From the cell containing the given text, extract its center point as (x, y) coordinate. 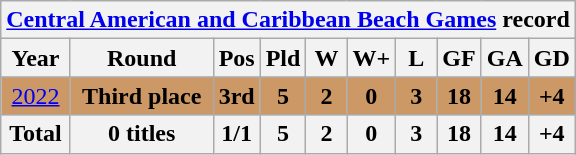
Year (36, 58)
3rd (236, 96)
Central American and Caribbean Beach Games record (288, 20)
0 titles (142, 134)
GF (459, 58)
L (416, 58)
Pld (283, 58)
1/1 (236, 134)
GD (552, 58)
2022 (36, 96)
GA (504, 58)
Round (142, 58)
Pos (236, 58)
Third place (142, 96)
W+ (372, 58)
W (326, 58)
Total (36, 134)
